Determine the [X, Y] coordinate at the center of the cell enclosing the given text.  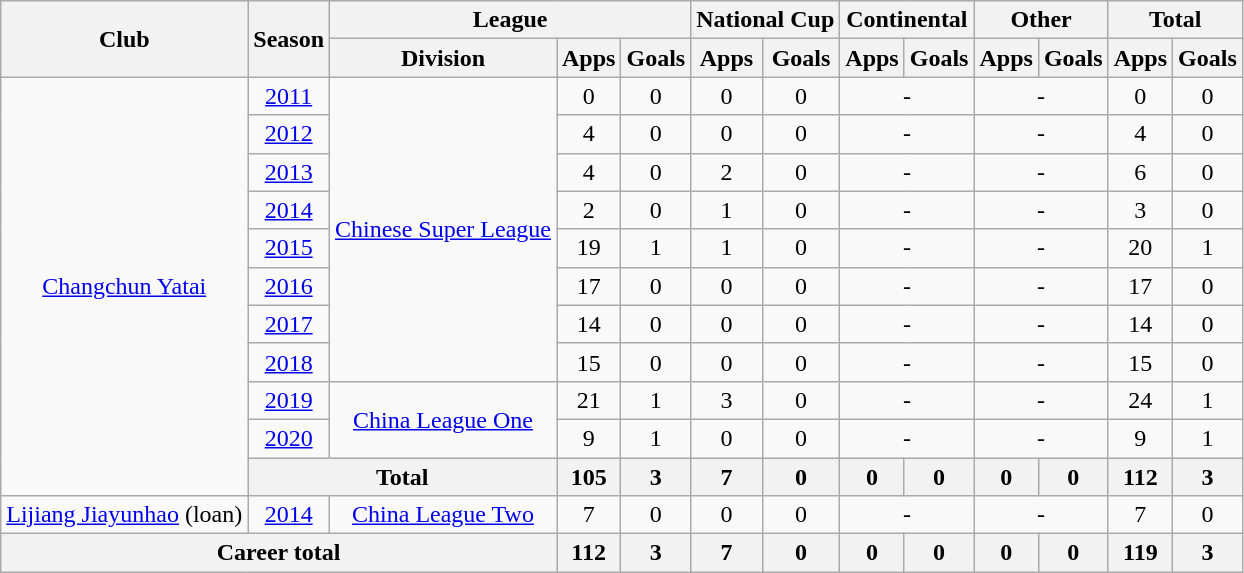
2011 [289, 96]
Changchun Yatai [124, 286]
Division [444, 58]
2016 [289, 286]
Lijiang Jiayunhao (loan) [124, 515]
2017 [289, 324]
2012 [289, 134]
119 [1140, 553]
19 [588, 248]
League [510, 20]
Season [289, 39]
Club [124, 39]
China League Two [444, 515]
20 [1140, 248]
2020 [289, 438]
2013 [289, 172]
24 [1140, 400]
Career total [279, 553]
105 [588, 477]
Continental [907, 20]
Chinese Super League [444, 229]
2019 [289, 400]
21 [588, 400]
National Cup [766, 20]
6 [1140, 172]
Other [1041, 20]
2015 [289, 248]
2018 [289, 362]
China League One [444, 419]
